Provide the (X, Y) coordinate of the cell's center where the given text is located.  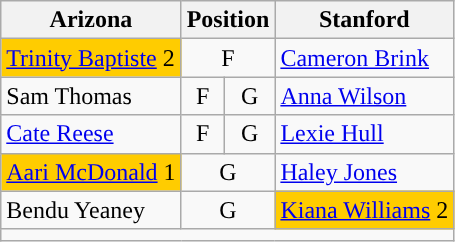
Arizona (91, 20)
Bendu Yeaney (91, 210)
Cameron Brink (364, 58)
Cate Reese (91, 134)
Stanford (364, 20)
Anna Wilson (364, 96)
Kiana Williams 2 (364, 210)
Aari McDonald 1 (91, 172)
Haley Jones (364, 172)
Trinity Baptiste 2 (91, 58)
Sam Thomas (91, 96)
Position (228, 20)
Lexie Hull (364, 134)
